Search for the cell housing the specified text and yield its [X, Y] center coordinate. 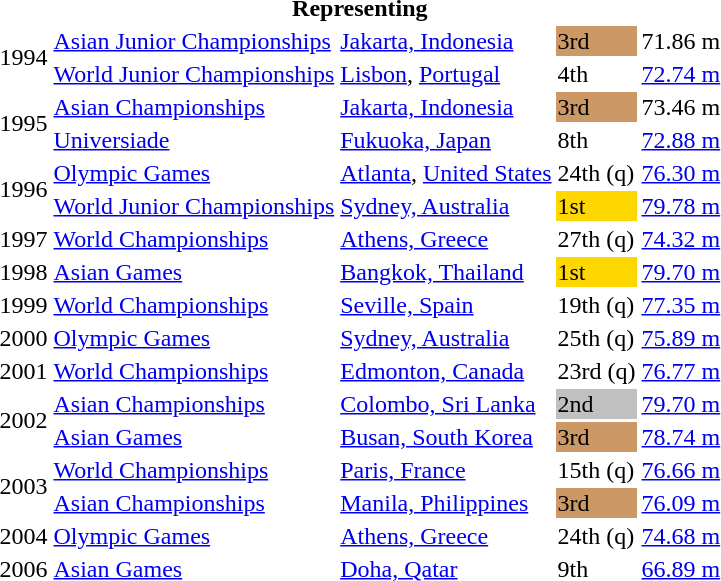
27th (q) [596, 239]
Paris, France [446, 470]
4th [596, 74]
2nd [596, 404]
8th [596, 140]
Asian Junior Championships [194, 41]
Busan, South Korea [446, 437]
Universiade [194, 140]
Seville, Spain [446, 305]
Manila, Philippines [446, 503]
23rd (q) [596, 371]
Atlanta, United States [446, 173]
Colombo, Sri Lanka [446, 404]
Bangkok, Thailand [446, 272]
25th (q) [596, 338]
15th (q) [596, 470]
19th (q) [596, 305]
Edmonton, Canada [446, 371]
Fukuoka, Japan [446, 140]
Lisbon, Portugal [446, 74]
